Scan for the cell matching the given text and deliver its (x, y) coordinate at center. 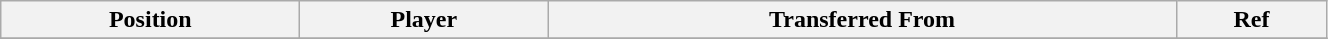
Position (150, 20)
Player (424, 20)
Ref (1251, 20)
Transferred From (862, 20)
